Detect which cell encompasses the target text, then output its [X, Y] center coordinate. 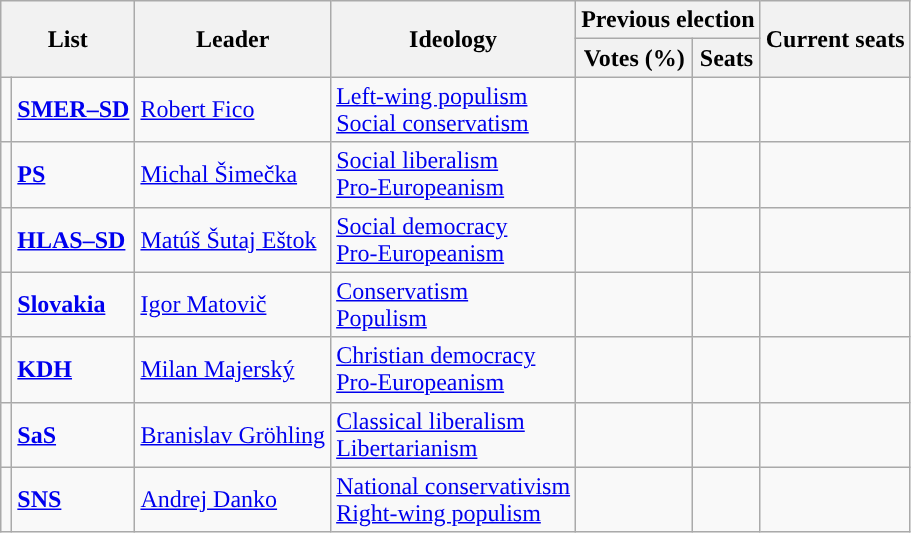
ConservatismPopulism [454, 304]
Previous election [668, 20]
Social democracyPro-Europeanism [454, 240]
Social liberalismPro-Europeanism [454, 174]
Votes (%) [634, 58]
PS [74, 174]
National conservativismRight-wing populism [454, 500]
Slovakia [74, 304]
List [68, 39]
SaS [74, 434]
Classical liberalismLibertarianism [454, 434]
Branislav Gröhling [233, 434]
Leader [233, 39]
SNS [74, 500]
Christian democracyPro-Europeanism [454, 370]
Current seats [835, 39]
Milan Majerský [233, 370]
Igor Matovič [233, 304]
Ideology [454, 39]
Robert Fico [233, 110]
KDH [74, 370]
Michal Šimečka [233, 174]
Seats [726, 58]
HLAS–SD [74, 240]
Andrej Danko [233, 500]
Matúš Šutaj Eštok [233, 240]
SMER–SD [74, 110]
Left-wing populismSocial conservatism [454, 110]
